Identify which cell holds the provided text, then report its [X, Y] central coordinate. 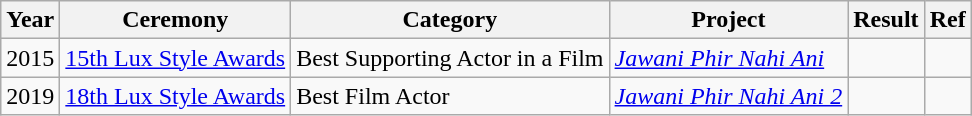
Ceremony [176, 20]
Best Film Actor [450, 96]
15th Lux Style Awards [176, 58]
18th Lux Style Awards [176, 96]
Project [728, 20]
Category [450, 20]
Ref [948, 20]
Best Supporting Actor in a Film [450, 58]
2019 [30, 96]
Result [886, 20]
Year [30, 20]
2015 [30, 58]
Jawani Phir Nahi Ani 2 [728, 96]
Jawani Phir Nahi Ani [728, 58]
